Return the (X, Y) coordinate for the center point of the cell that contains the specified text.  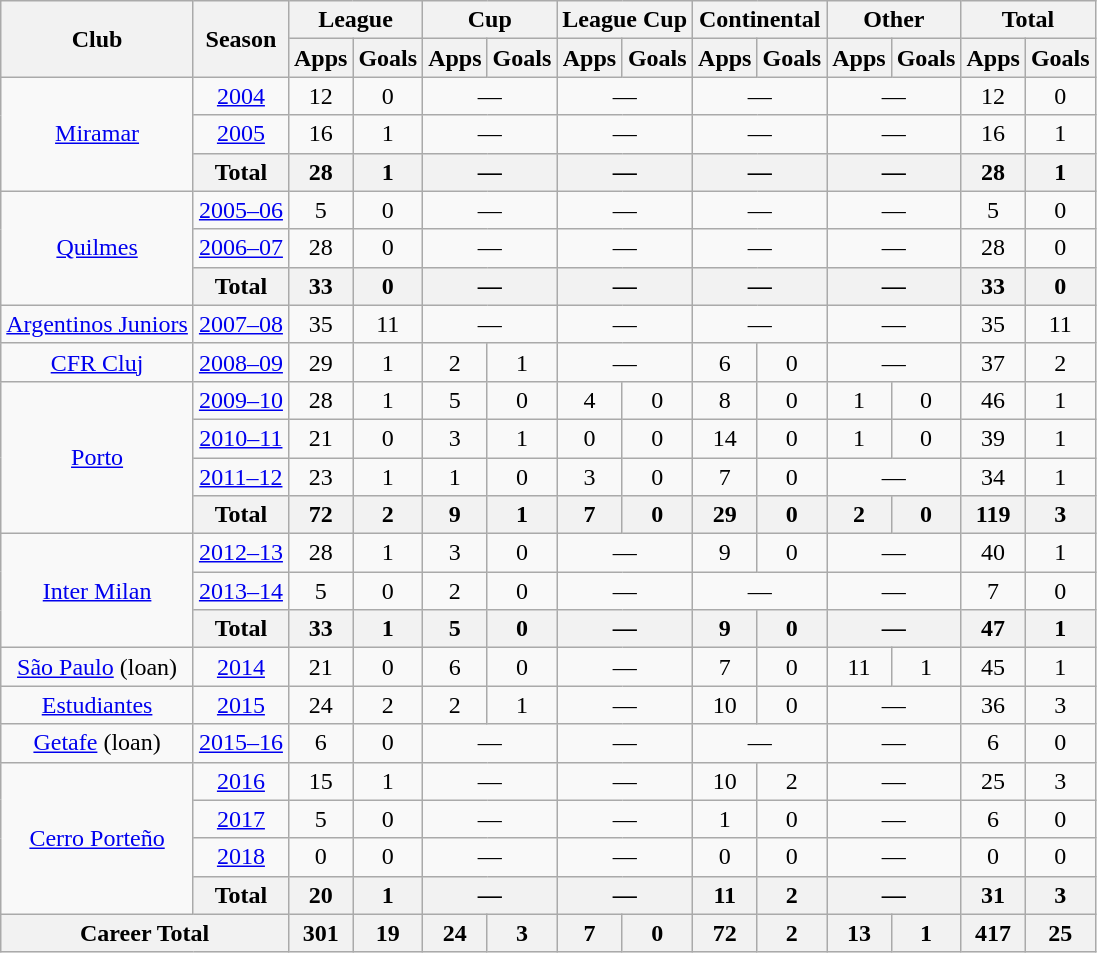
2006–07 (240, 248)
Inter Milan (98, 591)
301 (320, 933)
Continental (760, 20)
League Cup (625, 20)
20 (320, 895)
2009–10 (240, 400)
2005 (240, 134)
Argentinos Juniors (98, 324)
8 (725, 400)
Other (894, 20)
Quilmes (98, 248)
Miramar (98, 134)
13 (859, 933)
2015–16 (240, 743)
League (355, 20)
31 (993, 895)
Cerro Porteño (98, 838)
Estudiantes (98, 705)
2011–12 (240, 477)
47 (993, 629)
37 (993, 362)
Season (240, 39)
2014 (240, 667)
39 (993, 438)
Club (98, 39)
2017 (240, 819)
46 (993, 400)
Cup (490, 20)
119 (993, 515)
45 (993, 667)
14 (725, 438)
2005–06 (240, 210)
São Paulo (loan) (98, 667)
2012–13 (240, 553)
2013–14 (240, 591)
4 (590, 400)
Getafe (loan) (98, 743)
2004 (240, 96)
417 (993, 933)
2018 (240, 857)
Porto (98, 457)
CFR Cluj (98, 362)
2008–09 (240, 362)
34 (993, 477)
40 (993, 553)
36 (993, 705)
2016 (240, 781)
2010–11 (240, 438)
15 (320, 781)
Career Total (145, 933)
2007–08 (240, 324)
23 (320, 477)
2015 (240, 705)
19 (388, 933)
